Locate the cell with the specified text and output its (X, Y) center coordinate. 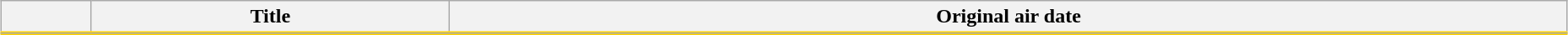
Title (270, 17)
Original air date (1008, 17)
